For the text-containing cell, return its midpoint in (x, y) coordinate format. 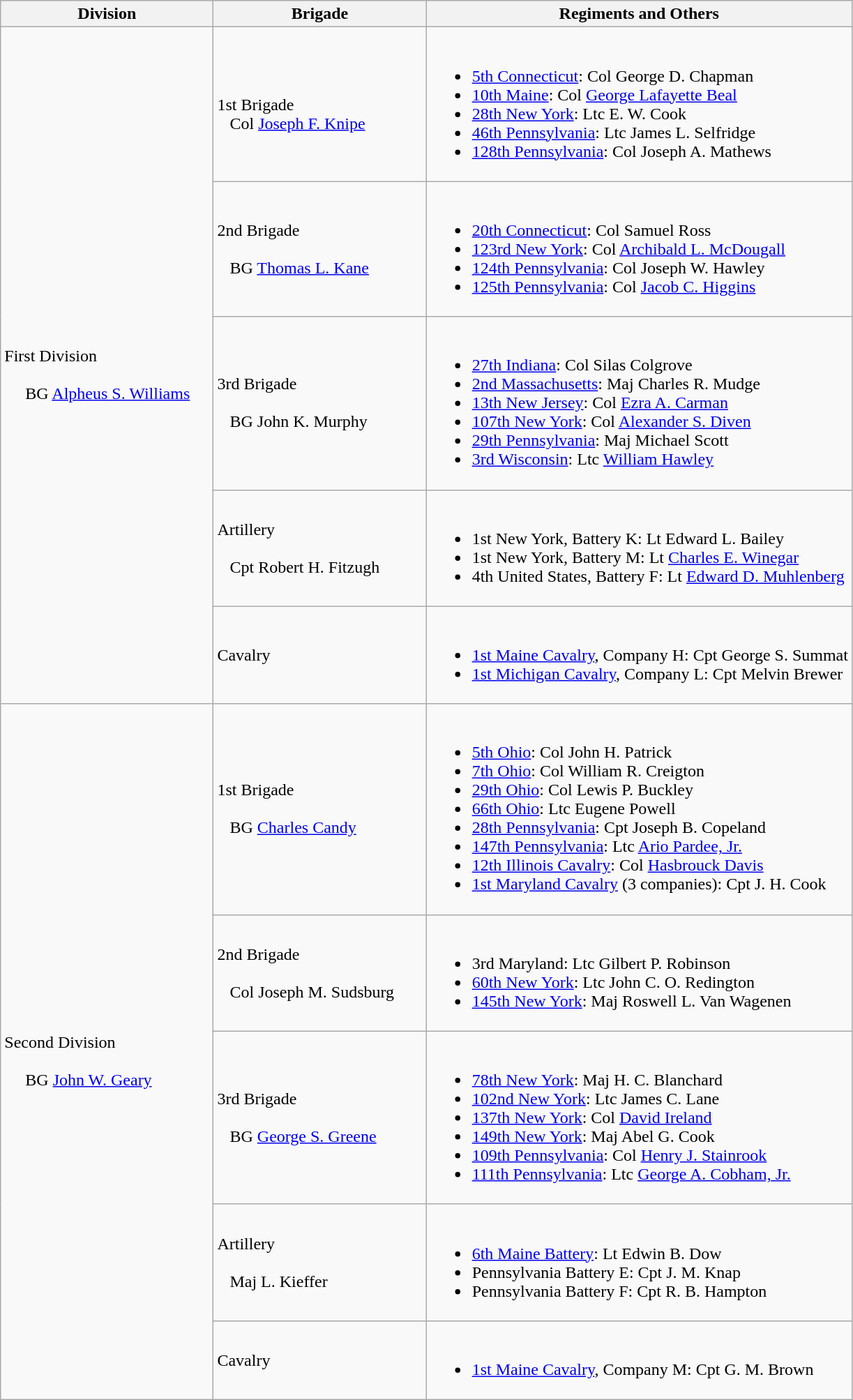
Artillery Cpt Robert H. Fitzugh (319, 548)
1st Brigade Col Joseph F. Knipe (319, 105)
Second Division BG John W. Geary (107, 1052)
2nd Brigade BG Thomas L. Kane (319, 249)
3rd Brigade BG John K. Murphy (319, 403)
Division (107, 14)
Regiments and Others (639, 14)
First Division BG Alpheus S. Williams (107, 366)
Brigade (319, 14)
6th Maine Battery: Lt Edwin B. DowPennsylvania Battery E: Cpt J. M. KnapPennsylvania Battery F: Cpt R. B. Hampton (639, 1263)
Artillery Maj L. Kieffer (319, 1263)
1st Maine Cavalry, Company M: Cpt G. M. Brown (639, 1360)
2nd Brigade Col Joseph M. Sudsburg (319, 972)
1st New York, Battery K: Lt Edward L. Bailey1st New York, Battery M: Lt Charles E. Winegar4th United States, Battery F: Lt Edward D. Muhlenberg (639, 548)
1st Brigade BG Charles Candy (319, 809)
3rd Brigade BG George S. Greene (319, 1117)
1st Maine Cavalry, Company H: Cpt George S. Summat1st Michigan Cavalry, Company L: Cpt Melvin Brewer (639, 655)
3rd Maryland: Ltc Gilbert P. Robinson60th New York: Ltc John C. O. Redington145th New York: Maj Roswell L. Van Wagenen (639, 972)
